Output the [x, y] coordinate of the center of the cell containing the given text.  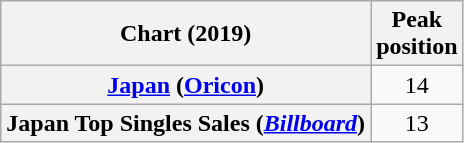
Japan (Oricon) [186, 85]
14 [417, 85]
Chart (2019) [186, 34]
Japan Top Singles Sales (Billboard) [186, 123]
Peakposition [417, 34]
13 [417, 123]
